Determine the (X, Y) coordinate at the center of the cell enclosing the given text.  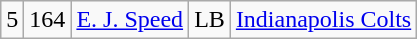
E. J. Speed (130, 20)
5 (12, 20)
LB (210, 20)
164 (48, 20)
Indianapolis Colts (323, 20)
